Find where the given text appears and provide that cell's center as [x, y] coordinate. 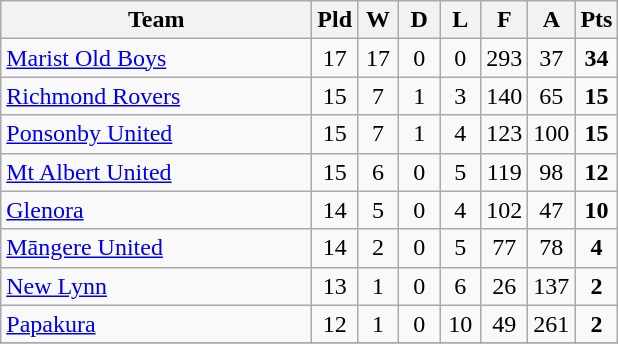
Team [156, 20]
Papakura [156, 324]
102 [504, 210]
123 [504, 134]
77 [504, 248]
137 [552, 286]
Glenora [156, 210]
New Lynn [156, 286]
A [552, 20]
119 [504, 172]
Marist Old Boys [156, 58]
L [460, 20]
Māngere United [156, 248]
Pts [596, 20]
W [378, 20]
37 [552, 58]
261 [552, 324]
98 [552, 172]
3 [460, 96]
Ponsonby United [156, 134]
49 [504, 324]
Mt Albert United [156, 172]
140 [504, 96]
34 [596, 58]
F [504, 20]
65 [552, 96]
78 [552, 248]
13 [335, 286]
D [420, 20]
293 [504, 58]
100 [552, 134]
47 [552, 210]
Richmond Rovers [156, 96]
Pld [335, 20]
26 [504, 286]
